Identify which cell holds the provided text, then report its (x, y) central coordinate. 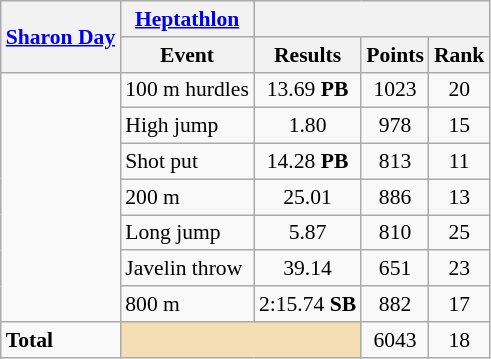
14.28 PB (308, 162)
13 (460, 197)
High jump (187, 126)
18 (460, 340)
20 (460, 90)
Rank (460, 55)
25.01 (308, 197)
Event (187, 55)
1023 (395, 90)
800 m (187, 304)
100 m hurdles (187, 90)
Heptathlon (187, 19)
978 (395, 126)
6043 (395, 340)
Points (395, 55)
Long jump (187, 233)
Sharon Day (61, 36)
11 (460, 162)
882 (395, 304)
39.14 (308, 269)
813 (395, 162)
Results (308, 55)
25 (460, 233)
2:15.74 SB (308, 304)
886 (395, 197)
5.87 (308, 233)
17 (460, 304)
1.80 (308, 126)
810 (395, 233)
13.69 PB (308, 90)
Shot put (187, 162)
651 (395, 269)
200 m (187, 197)
Total (61, 340)
Javelin throw (187, 269)
23 (460, 269)
15 (460, 126)
